Locate the cell with the specified text and output its (x, y) center coordinate. 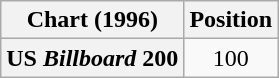
Position (231, 20)
100 (231, 58)
Chart (1996) (92, 20)
US Billboard 200 (92, 58)
